Extract the (X, Y) coordinate from the center of the cell holding the provided text.  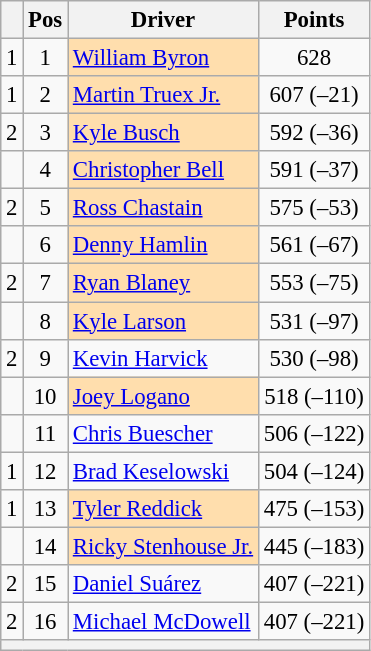
11 (46, 433)
592 (–36) (314, 133)
5 (46, 208)
Points (314, 20)
591 (–37) (314, 170)
475 (–153) (314, 509)
Tyler Reddick (164, 509)
3 (46, 133)
Joey Logano (164, 396)
Pos (46, 20)
7 (46, 283)
15 (46, 584)
607 (–21) (314, 95)
518 (–110) (314, 396)
4 (46, 170)
504 (–124) (314, 471)
William Byron (164, 58)
Kevin Harvick (164, 358)
Chris Buescher (164, 433)
530 (–98) (314, 358)
16 (46, 621)
10 (46, 396)
Christopher Bell (164, 170)
561 (–67) (314, 245)
8 (46, 321)
575 (–53) (314, 208)
Martin Truex Jr. (164, 95)
12 (46, 471)
Denny Hamlin (164, 245)
13 (46, 509)
Kyle Larson (164, 321)
14 (46, 546)
531 (–97) (314, 321)
Ross Chastain (164, 208)
553 (–75) (314, 283)
9 (46, 358)
Brad Keselowski (164, 471)
Michael McDowell (164, 621)
Kyle Busch (164, 133)
506 (–122) (314, 433)
6 (46, 245)
Driver (164, 20)
Ryan Blaney (164, 283)
445 (–183) (314, 546)
628 (314, 58)
Daniel Suárez (164, 584)
Ricky Stenhouse Jr. (164, 546)
